From the cell containing the given text, extract its center point as [x, y] coordinate. 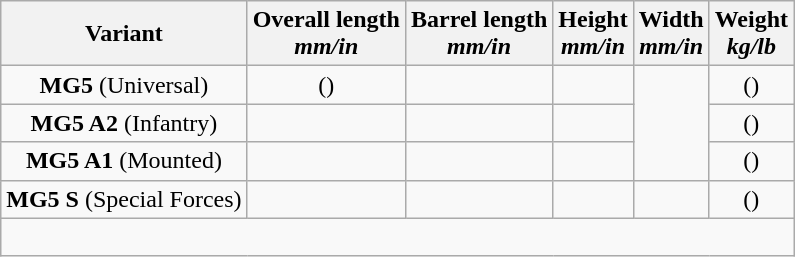
Heightmm/in [593, 34]
MG5 A1 (Mounted) [124, 161]
MG5 S (Special Forces) [124, 199]
MG5 (Universal) [124, 85]
Weightkg/lb [751, 34]
Barrel lengthmm/in [478, 34]
Variant [124, 34]
Overall lengthmm/in [326, 34]
MG5 A2 (Infantry) [124, 123]
Widthmm/in [671, 34]
